Extract the (x, y) coordinate from the center of the cell holding the provided text.  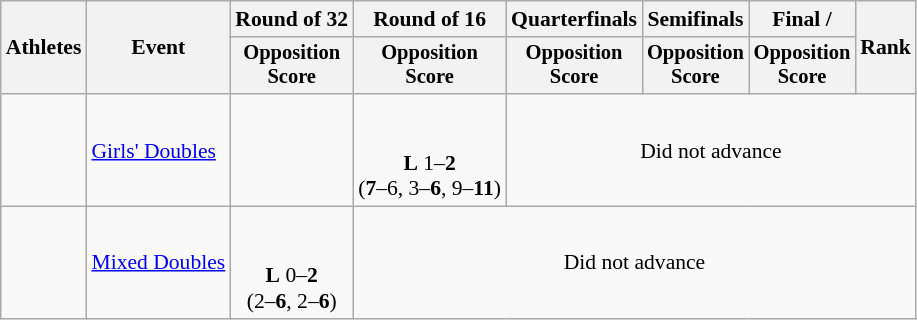
Girls' Doubles (158, 150)
L 1–2 (7–6, 3–6, 9–11) (430, 150)
Quarterfinals (574, 19)
Final / (802, 19)
Event (158, 48)
Athletes (44, 48)
Semifinals (696, 19)
L 0–2 (2–6, 2–6) (292, 263)
Rank (886, 48)
Mixed Doubles (158, 263)
Round of 32 (292, 19)
Round of 16 (430, 19)
